Provide the [X, Y] coordinate of the cell's center where the given text is located.  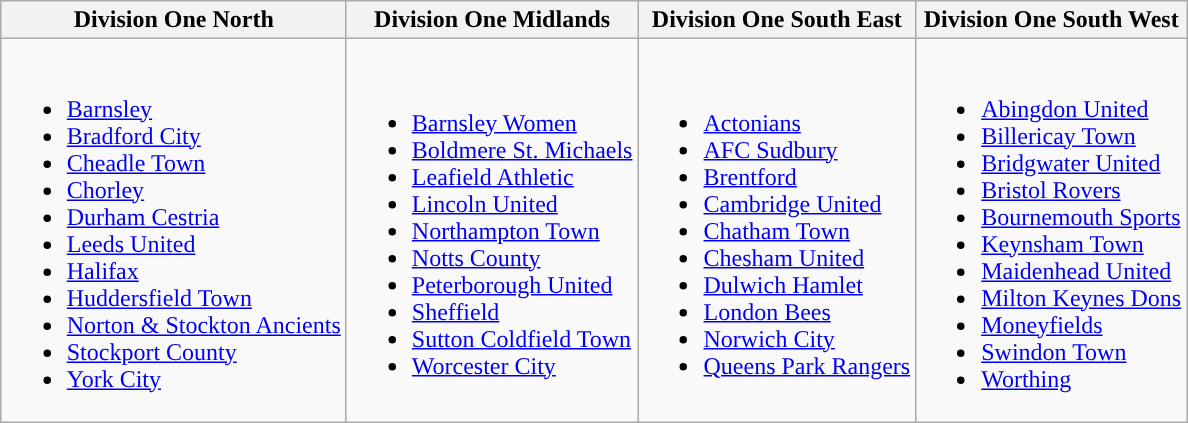
Division One South East [777, 20]
Division One Midlands [492, 20]
Division One South West [1052, 20]
BarnsleyBradford CityCheadle TownChorleyDurham CestriaLeeds UnitedHalifax Huddersfield TownNorton & Stockton AncientsStockport CountyYork City [174, 230]
ActoniansAFC SudburyBrentfordCambridge UnitedChatham TownChesham UnitedDulwich HamletLondon BeesNorwich CityQueens Park Rangers [777, 230]
Division One North [174, 20]
